Provide the (X, Y) coordinate of the cell's center where the given text is located.  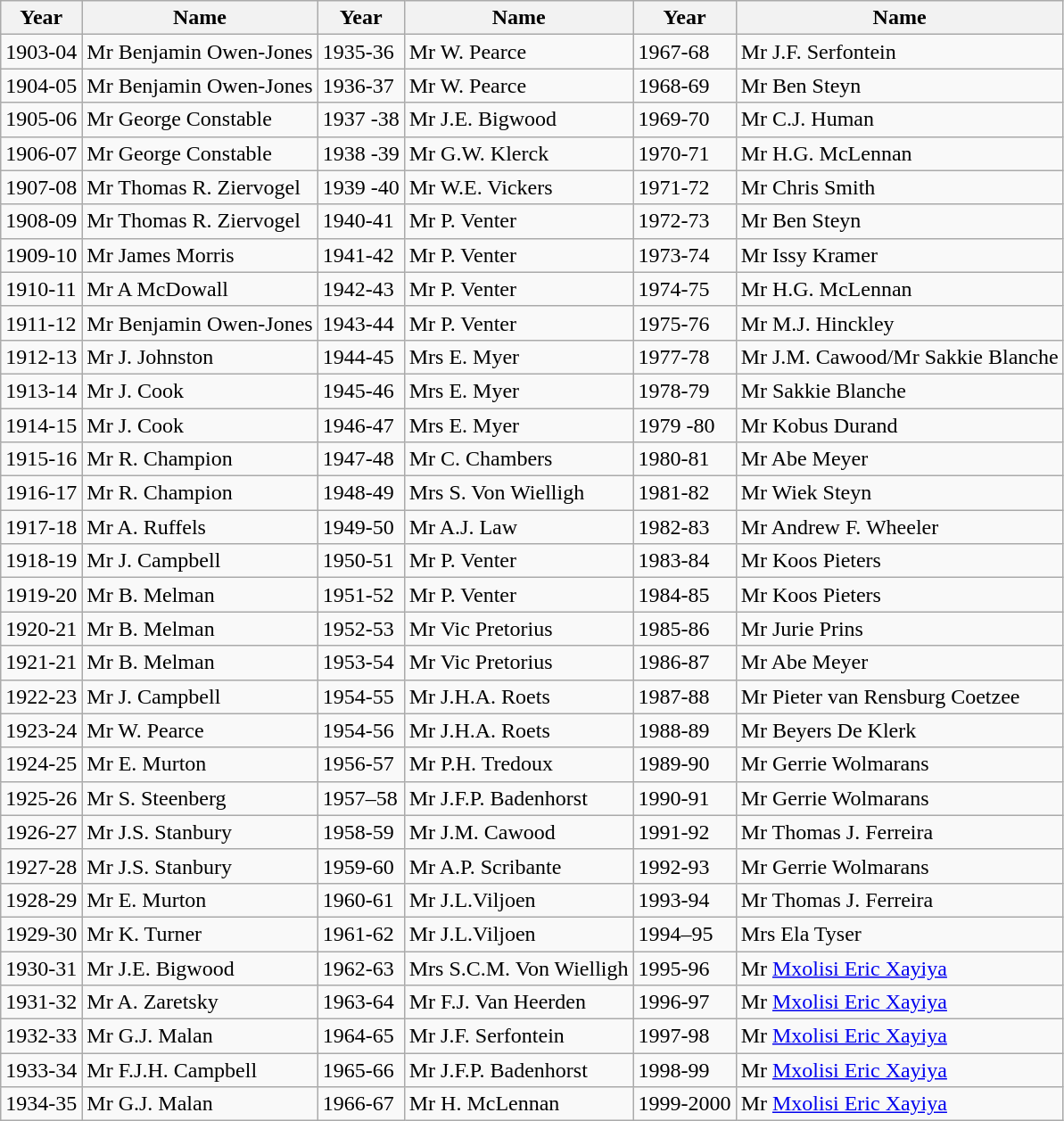
Mr Pieter van Rensburg Coetzee (899, 697)
Mr J. Johnston (200, 357)
1972-73 (685, 221)
1910-11 (41, 289)
1928-29 (41, 900)
1949-50 (360, 527)
1961-62 (360, 934)
1987-88 (685, 697)
1999-2000 (685, 1104)
1997-98 (685, 1036)
Mr A. Zaretsky (200, 1002)
1945-46 (360, 391)
1971-72 (685, 187)
1975-76 (685, 323)
Mr A.J. Law (519, 527)
1950-51 (360, 561)
Mr W.E. Vickers (519, 187)
1969-70 (685, 120)
1986-87 (685, 663)
1962-63 (360, 968)
1992-93 (685, 866)
Mr Sakkie Blanche (899, 391)
1951-52 (360, 595)
1927-28 (41, 866)
1996-97 (685, 1002)
1988-89 (685, 730)
1974-75 (685, 289)
Mr K. Turner (200, 934)
1991-92 (685, 832)
1917-18 (41, 527)
1909-10 (41, 255)
Mr C.J. Human (899, 120)
1958-59 (360, 832)
1930-31 (41, 968)
1911-12 (41, 323)
1904-05 (41, 86)
1908-09 (41, 221)
1925-26 (41, 798)
1963-64 (360, 1002)
1926-27 (41, 832)
1998-99 (685, 1070)
1913-14 (41, 391)
1934-35 (41, 1104)
1983-84 (685, 561)
1919-20 (41, 595)
1985-86 (685, 629)
Mr Andrew F. Wheeler (899, 527)
1947-48 (360, 459)
1960-61 (360, 900)
Mr Jurie Prins (899, 629)
1916-17 (41, 493)
Mr A. Ruffels (200, 527)
Mr Issy Kramer (899, 255)
1923-24 (41, 730)
Mrs Ela Tyser (899, 934)
Mr Chris Smith (899, 187)
1932-33 (41, 1036)
1957–58 (360, 798)
1965-66 (360, 1070)
1941-42 (360, 255)
Mrs S. Von Wielligh (519, 493)
1948-49 (360, 493)
Mr Beyers De Klerk (899, 730)
Mr P.H. Tredoux (519, 764)
1914-15 (41, 425)
1924-25 (41, 764)
1980-81 (685, 459)
1978-79 (685, 391)
1915-16 (41, 459)
1954-56 (360, 730)
1959-60 (360, 866)
1939 -40 (360, 187)
1952-53 (360, 629)
1970-71 (685, 153)
1967-68 (685, 52)
1906-07 (41, 153)
1964-65 (360, 1036)
1981-82 (685, 493)
1942-43 (360, 289)
1979 -80 (685, 425)
1956-57 (360, 764)
1922-23 (41, 697)
Mrs S.C.M. Von Wielligh (519, 968)
1918-19 (41, 561)
1905-06 (41, 120)
1973-74 (685, 255)
Mr James Morris (200, 255)
Mr H. McLennan (519, 1104)
1977-78 (685, 357)
1966-67 (360, 1104)
1920-21 (41, 629)
1995-96 (685, 968)
1943-44 (360, 323)
Mr A McDowall (200, 289)
1940-41 (360, 221)
Mr J.M. Cawood (519, 832)
Mr F.J. Van Heerden (519, 1002)
1944-45 (360, 357)
1989-90 (685, 764)
1946-47 (360, 425)
Mr M.J. Hinckley (899, 323)
Mr F.J.H. Campbell (200, 1070)
1953-54 (360, 663)
1982-83 (685, 527)
Mr Kobus Durand (899, 425)
Mr Wiek Steyn (899, 493)
1993-94 (685, 900)
1936-37 (360, 86)
1933-34 (41, 1070)
1929-30 (41, 934)
1903-04 (41, 52)
1984-85 (685, 595)
Mr C. Chambers (519, 459)
1968-69 (685, 86)
Mr J.M. Cawood/Mr Sakkie Blanche (899, 357)
Mr G.W. Klerck (519, 153)
1912-13 (41, 357)
1937 -38 (360, 120)
1907-08 (41, 187)
1935-36 (360, 52)
1954-55 (360, 697)
1921-21 (41, 663)
1994–95 (685, 934)
Mr A.P. Scribante (519, 866)
1931-32 (41, 1002)
1938 -39 (360, 153)
1990-91 (685, 798)
Mr S. Steenberg (200, 798)
